Output the [X, Y] coordinate of the center of the cell containing the given text.  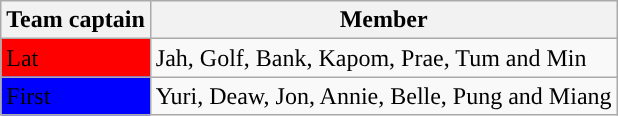
First [76, 96]
Team captain [76, 20]
Member [384, 20]
Jah, Golf, Bank, Kapom, Prae, Tum and Min [384, 58]
Lat [76, 58]
Yuri, Deaw, Jon, Annie, Belle, Pung and Miang [384, 96]
